Scan for the cell matching the given text and deliver its (x, y) coordinate at center. 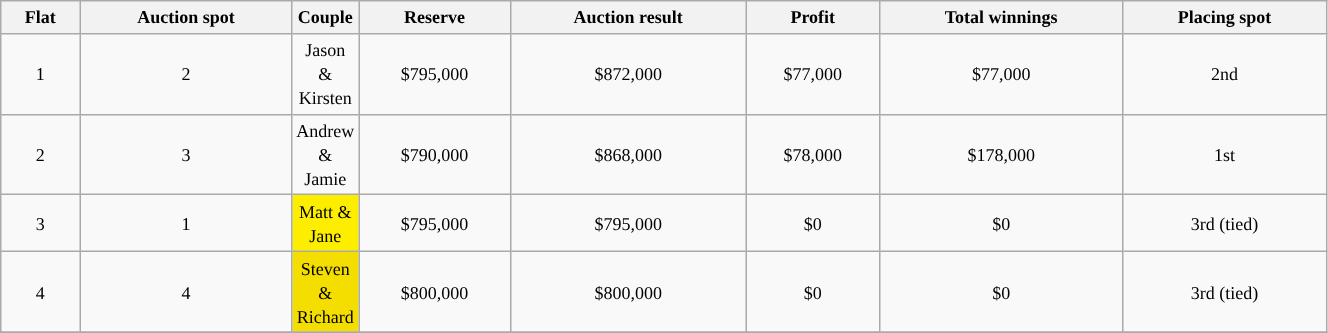
Jason & Kirsten (326, 74)
$790,000 (435, 154)
$872,000 (628, 74)
$178,000 (1002, 154)
Couple (326, 18)
Andrew & Jamie (326, 154)
Flat (40, 18)
Reserve (435, 18)
Auction spot (186, 18)
Placing spot (1224, 18)
$78,000 (813, 154)
2nd (1224, 74)
Profit (813, 18)
Steven & Richard (326, 292)
$868,000 (628, 154)
Total winnings (1002, 18)
Matt & Jane (326, 224)
1st (1224, 154)
Auction result (628, 18)
